From the cell containing the given text, extract its center point as (x, y) coordinate. 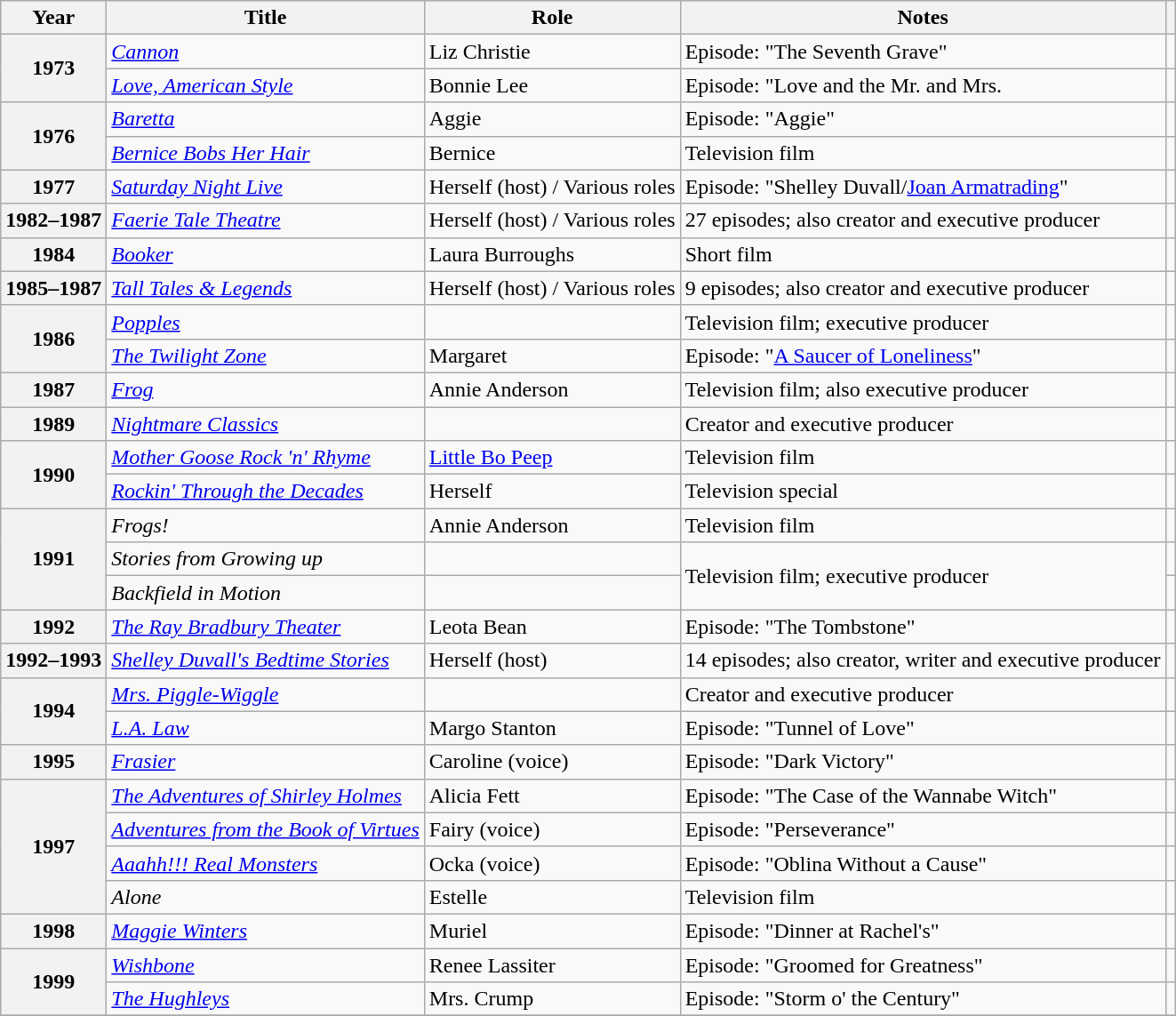
Love, American Style (265, 85)
The Ray Bradbury Theater (265, 627)
Episode: "The Seventh Grave" (923, 52)
Booker (265, 254)
Episode: "Tunnel of Love" (923, 728)
9 episodes; also creator and executive producer (923, 288)
Estelle (552, 897)
Role (552, 18)
Saturday Night Live (265, 187)
Episode: "Storm o' the Century" (923, 999)
1973 (53, 68)
1991 (53, 559)
Mrs. Piggle-Wiggle (265, 694)
Aggie (552, 119)
1999 (53, 981)
Backfield in Motion (265, 593)
Stories from Growing up (265, 559)
27 episodes; also creator and executive producer (923, 220)
1977 (53, 187)
Rockin' Through the Decades (265, 492)
Herself (552, 492)
1994 (53, 711)
Television special (923, 492)
Frog (265, 389)
Year (53, 18)
Title (265, 18)
Short film (923, 254)
Maggie Winters (265, 931)
Episode: "Perseverance" (923, 829)
1995 (53, 762)
Cannon (265, 52)
Renee Lassiter (552, 964)
Episode: "Groomed for Greatness" (923, 964)
The Twilight Zone (265, 356)
1998 (53, 931)
Bernice Bobs Her Hair (265, 153)
Alicia Fett (552, 796)
Wishbone (265, 964)
Notes (923, 18)
Bonnie Lee (552, 85)
Frasier (265, 762)
1984 (53, 254)
Shelley Duvall's Bedtime Stories (265, 660)
Popples (265, 322)
Episode: "Love and the Mr. and Mrs. (923, 85)
Mother Goose Rock 'n' Rhyme (265, 458)
The Hughleys (265, 999)
Episode: "Aggie" (923, 119)
1997 (53, 846)
Tall Tales & Legends (265, 288)
The Adventures of Shirley Holmes (265, 796)
Baretta (265, 119)
Adventures from the Book of Virtues (265, 829)
Episode: "The Case of the Wannabe Witch" (923, 796)
Episode: "Dinner at Rachel's" (923, 931)
1992–1993 (53, 660)
Frogs! (265, 525)
14 episodes; also creator, writer and executive producer (923, 660)
Margo Stanton (552, 728)
Faerie Tale Theatre (265, 220)
Bernice (552, 153)
L.A. Law (265, 728)
1982–1987 (53, 220)
Liz Christie (552, 52)
Fairy (voice) (552, 829)
Episode: "The Tombstone" (923, 627)
1992 (53, 627)
Episode: "Dark Victory" (923, 762)
1976 (53, 136)
Margaret (552, 356)
Leota Bean (552, 627)
Episode: "A Saucer of Loneliness" (923, 356)
1985–1987 (53, 288)
Aaahh!!! Real Monsters (265, 863)
Nightmare Classics (265, 424)
Little Bo Peep (552, 458)
Caroline (voice) (552, 762)
1990 (53, 475)
Episode: "Oblina Without a Cause" (923, 863)
Ocka (voice) (552, 863)
1986 (53, 339)
Television film; also executive producer (923, 389)
1989 (53, 424)
Alone (265, 897)
1987 (53, 389)
Episode: "Shelley Duvall/Joan Armatrading" (923, 187)
Herself (host) (552, 660)
Mrs. Crump (552, 999)
Muriel (552, 931)
Laura Burroughs (552, 254)
